Capture the cell that displays the provided text and extract its [x, y] central coordinate. 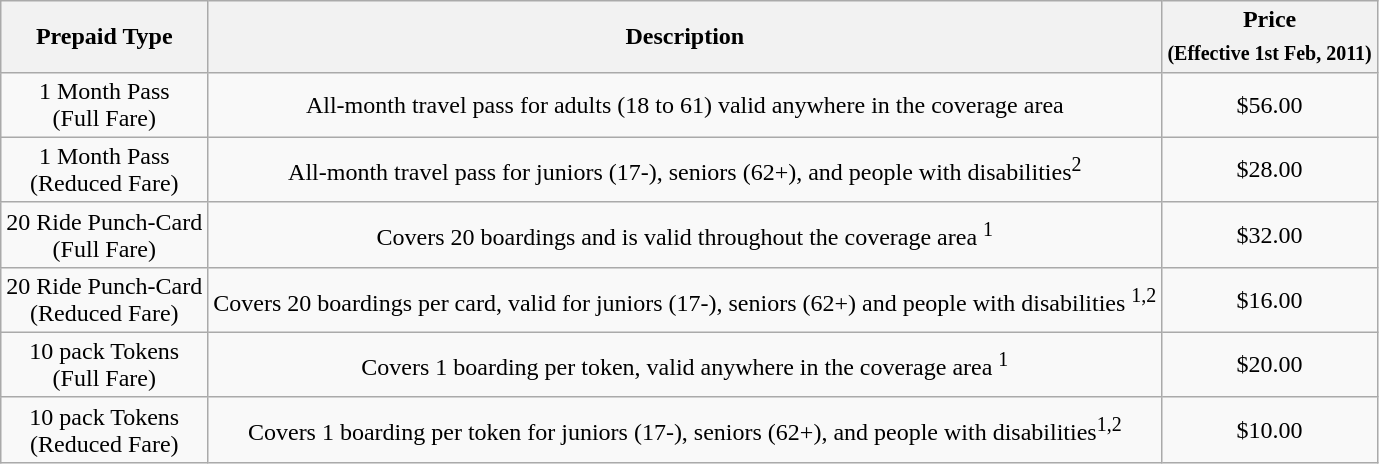
$32.00 [1270, 234]
$10.00 [1270, 430]
1 Month Pass (Reduced Fare) [104, 170]
All-month travel pass for adults (18 to 61) valid anywhere in the coverage area [685, 104]
Price(Effective 1st Feb, 2011) [1270, 36]
1 Month Pass (Full Fare) [104, 104]
Covers 1 boarding per token for juniors (17-), seniors (62+), and people with disabilities1,2 [685, 430]
Covers 1 boarding per token, valid anywhere in the coverage area 1 [685, 364]
$20.00 [1270, 364]
20 Ride Punch-Card (Reduced Fare) [104, 300]
$56.00 [1270, 104]
$28.00 [1270, 170]
Covers 20 boardings and is valid throughout the coverage area 1 [685, 234]
10 pack Tokens (Reduced Fare) [104, 430]
20 Ride Punch-Card (Full Fare) [104, 234]
Prepaid Type [104, 36]
Covers 20 boardings per card, valid for juniors (17-), seniors (62+) and people with disabilities 1,2 [685, 300]
All-month travel pass for juniors (17-), seniors (62+), and people with disabilities2 [685, 170]
$16.00 [1270, 300]
10 pack Tokens (Full Fare) [104, 364]
Description [685, 36]
